Locate the cell with the specified text and output its [x, y] center coordinate. 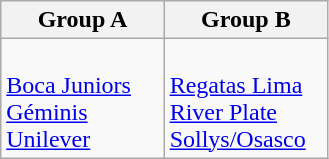
Group B [246, 20]
Group A [82, 20]
Boca Juniors Géminis Unilever [82, 98]
Regatas Lima River Plate Sollys/Osasco [246, 98]
